Determine the (X, Y) coordinate at the center of the cell enclosing the given text.  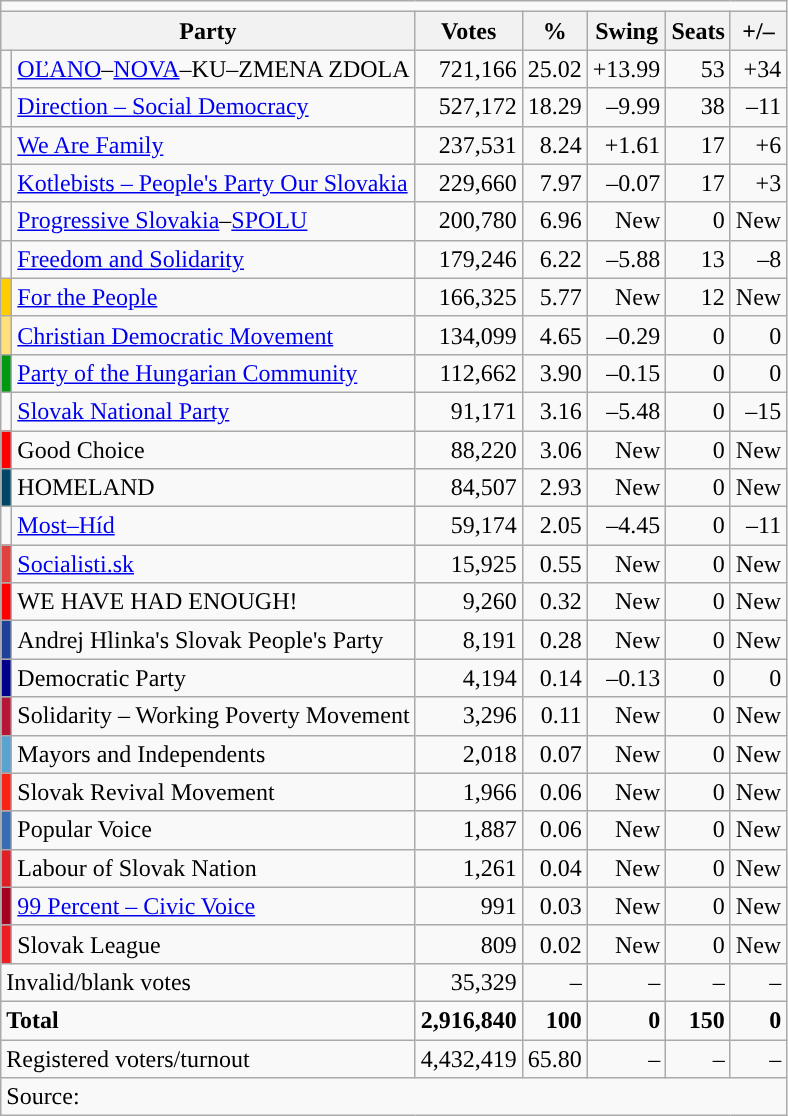
12 (698, 297)
Slovak Revival Movement (214, 792)
179,246 (468, 259)
3,296 (468, 716)
+34 (758, 69)
–0.15 (626, 373)
809 (468, 944)
4,432,419 (468, 1059)
6.22 (554, 259)
–0.29 (626, 335)
99 Percent – Civic Voice (214, 906)
15,925 (468, 564)
59,174 (468, 526)
Freedom and Solidarity (214, 259)
991 (468, 906)
84,507 (468, 488)
1,887 (468, 830)
Progressive Slovakia–SPOLU (214, 221)
38 (698, 107)
Source: (394, 1097)
–9.99 (626, 107)
Kotlebists – People's Party Our Slovakia (214, 183)
HOMELAND (214, 488)
0.04 (554, 868)
6.96 (554, 221)
Votes (468, 31)
0.14 (554, 678)
+1.61 (626, 145)
3.16 (554, 411)
OĽANO–NOVA–KU–ZMENA ZDOLA (214, 69)
2,018 (468, 754)
Socialisti.sk (214, 564)
0.11 (554, 716)
1,966 (468, 792)
8.24 (554, 145)
200,780 (468, 221)
2.93 (554, 488)
+6 (758, 145)
Total (208, 1020)
–5.88 (626, 259)
100 (554, 1020)
–15 (758, 411)
4,194 (468, 678)
13 (698, 259)
0.28 (554, 640)
+13.99 (626, 69)
229,660 (468, 183)
65.80 (554, 1059)
1,261 (468, 868)
% (554, 31)
5.77 (554, 297)
35,329 (468, 982)
9,260 (468, 602)
91,171 (468, 411)
25.02 (554, 69)
18.29 (554, 107)
0.55 (554, 564)
Solidarity – Working Poverty Movement (214, 716)
Registered voters/turnout (208, 1059)
Slovak League (214, 944)
Swing (626, 31)
53 (698, 69)
For the People (214, 297)
+/– (758, 31)
Party (208, 31)
527,172 (468, 107)
721,166 (468, 69)
3.90 (554, 373)
–0.07 (626, 183)
Andrej Hlinka's Slovak People's Party (214, 640)
–8 (758, 259)
Party of the Hungarian Community (214, 373)
150 (698, 1020)
Popular Voice (214, 830)
Democratic Party (214, 678)
Good Choice (214, 449)
0.02 (554, 944)
7.97 (554, 183)
Seats (698, 31)
0.03 (554, 906)
Labour of Slovak Nation (214, 868)
Mayors and Independents (214, 754)
–4.45 (626, 526)
–5.48 (626, 411)
2,916,840 (468, 1020)
8,191 (468, 640)
–0.13 (626, 678)
88,220 (468, 449)
3.06 (554, 449)
+3 (758, 183)
Slovak National Party (214, 411)
4.65 (554, 335)
134,099 (468, 335)
2.05 (554, 526)
112,662 (468, 373)
Invalid/blank votes (208, 982)
We Are Family (214, 145)
166,325 (468, 297)
0.32 (554, 602)
Christian Democratic Movement (214, 335)
WE HAVE HAD ENOUGH! (214, 602)
237,531 (468, 145)
0.07 (554, 754)
Most–Híd (214, 526)
Direction – Social Democracy (214, 107)
